Capture the cell that displays the provided text and extract its [X, Y] central coordinate. 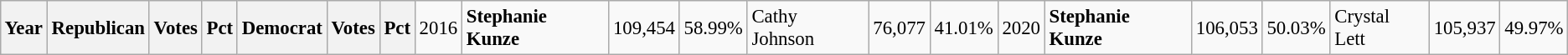
76,077 [900, 28]
Democrat [281, 28]
Year [23, 28]
106,053 [1226, 28]
109,454 [645, 28]
Cathy Johnson [807, 28]
49.97% [1534, 28]
Republican [98, 28]
58.99% [714, 28]
2020 [1021, 28]
105,937 [1464, 28]
Crystal Lett [1380, 28]
2016 [438, 28]
50.03% [1297, 28]
41.01% [963, 28]
